Scan for the cell matching the given text and deliver its (X, Y) coordinate at center. 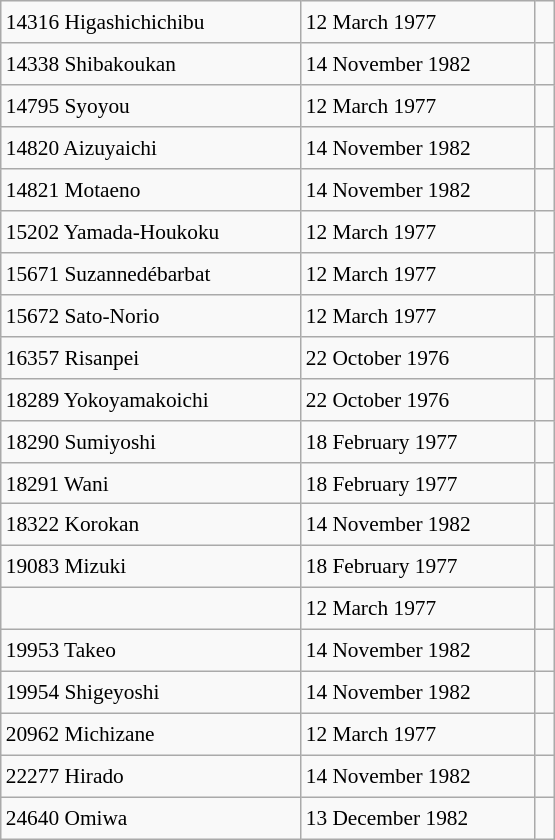
15672 Sato-Norio (151, 315)
19083 Mizuki (151, 567)
19954 Shigeyoshi (151, 693)
14795 Syoyou (151, 106)
22277 Hirado (151, 776)
24640 Omiwa (151, 818)
20962 Michizane (151, 735)
18291 Wani (151, 483)
14338 Shibakoukan (151, 64)
15671 Suzannedébarbat (151, 274)
15202 Yamada-Houkoku (151, 232)
13 December 1982 (418, 818)
18322 Korokan (151, 525)
16357 Risanpei (151, 357)
14821 Motaeno (151, 190)
18290 Sumiyoshi (151, 441)
18289 Yokoyamakoichi (151, 399)
19953 Takeo (151, 651)
14820 Aizuyaichi (151, 148)
14316 Higashichichibu (151, 22)
